Provide the (X, Y) coordinate of the cell's center where the given text is located.  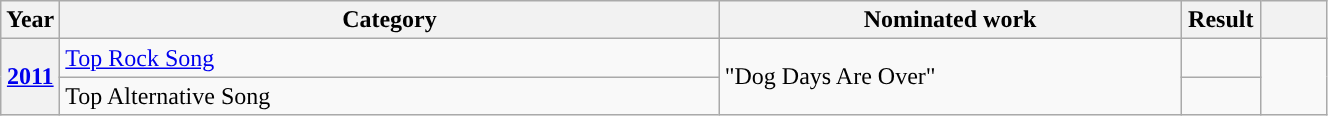
Result (1221, 20)
Nominated work (950, 20)
2011 (30, 77)
"Dog Days Are Over" (950, 77)
Top Rock Song (390, 58)
Year (30, 20)
Category (390, 20)
Top Alternative Song (390, 96)
